Return [X, Y] of the center of cell containing provided text 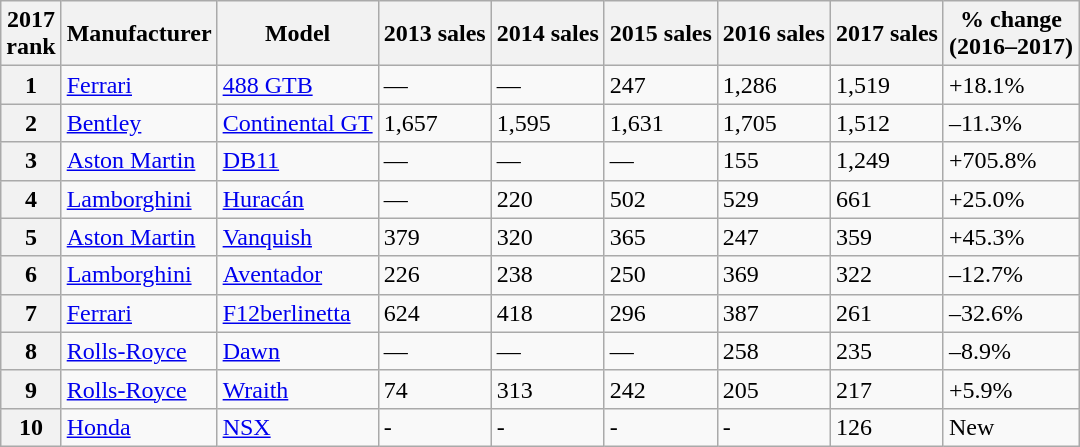
+18.1% [1010, 85]
F12berlinetta [298, 313]
369 [774, 275]
–8.9% [1010, 351]
624 [434, 313]
3 [31, 161]
74 [434, 389]
9 [31, 389]
+25.0% [1010, 199]
359 [886, 237]
242 [660, 389]
Aventador [298, 275]
296 [660, 313]
+705.8% [1010, 161]
2015 sales [660, 34]
235 [886, 351]
1,512 [886, 123]
Continental GT [298, 123]
Vanquish [298, 237]
6 [31, 275]
320 [548, 237]
2014 sales [548, 34]
4 [31, 199]
–32.6% [1010, 313]
661 [886, 199]
2013 sales [434, 34]
217 [886, 389]
1 [31, 85]
226 [434, 275]
8 [31, 351]
1,249 [886, 161]
1,705 [774, 123]
+45.3% [1010, 237]
% change(2016–2017) [1010, 34]
1,519 [886, 85]
205 [774, 389]
126 [886, 427]
–11.3% [1010, 123]
New [1010, 427]
387 [774, 313]
529 [774, 199]
365 [660, 237]
DB11 [298, 161]
Manufacturer [139, 34]
Wraith [298, 389]
Dawn [298, 351]
488 GTB [298, 85]
2017rank [31, 34]
+5.9% [1010, 389]
313 [548, 389]
322 [886, 275]
502 [660, 199]
5 [31, 237]
258 [774, 351]
220 [548, 199]
418 [548, 313]
155 [774, 161]
261 [886, 313]
379 [434, 237]
Huracán [298, 199]
Model [298, 34]
7 [31, 313]
1,595 [548, 123]
NSX [298, 427]
2 [31, 123]
238 [548, 275]
2016 sales [774, 34]
1,657 [434, 123]
Bentley [139, 123]
Honda [139, 427]
–12.7% [1010, 275]
2017 sales [886, 34]
1,631 [660, 123]
1,286 [774, 85]
10 [31, 427]
250 [660, 275]
